Capture the cell that displays the provided text and extract its [X, Y] central coordinate. 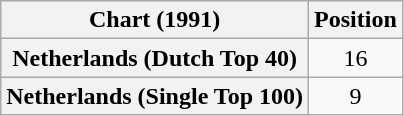
9 [356, 96]
Netherlands (Single Top 100) [155, 96]
Chart (1991) [155, 20]
16 [356, 58]
Netherlands (Dutch Top 40) [155, 58]
Position [356, 20]
